Search for the cell housing the specified text and yield its (x, y) center coordinate. 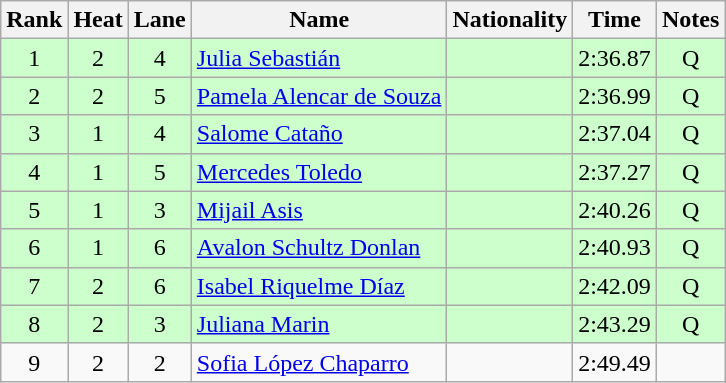
Avalon Schultz Donlan (319, 248)
2:42.09 (615, 286)
Notes (690, 20)
2:36.99 (615, 96)
Heat (98, 20)
2:49.49 (615, 362)
Sofia López Chaparro (319, 362)
2:37.27 (615, 172)
Lane (160, 20)
7 (34, 286)
Time (615, 20)
2:36.87 (615, 58)
Mijail Asis (319, 210)
Name (319, 20)
9 (34, 362)
Julia Sebastián (319, 58)
Rank (34, 20)
Nationality (510, 20)
Salome Cataño (319, 134)
2:43.29 (615, 324)
Mercedes Toledo (319, 172)
Isabel Riquelme Díaz (319, 286)
Pamela Alencar de Souza (319, 96)
8 (34, 324)
2:37.04 (615, 134)
Juliana Marin (319, 324)
2:40.26 (615, 210)
2:40.93 (615, 248)
